Pinpoint the cell where the given text exists, returning its [X, Y] midpoint coordinate. 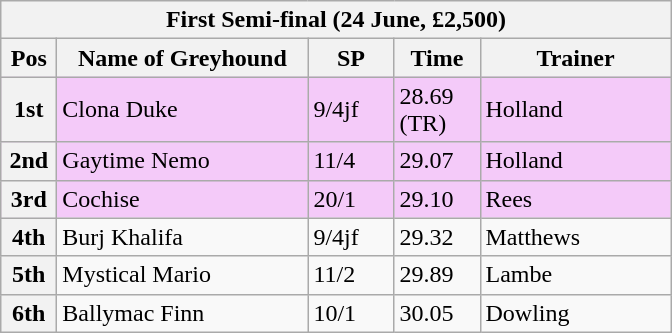
3rd [29, 199]
29.07 [437, 161]
Gaytime Nemo [182, 161]
4th [29, 237]
Trainer [576, 58]
SP [351, 58]
30.05 [437, 313]
Burj Khalifa [182, 237]
Rees [576, 199]
20/1 [351, 199]
First Semi-final (24 June, £2,500) [336, 20]
Time [437, 58]
11/2 [351, 275]
Dowling [576, 313]
Cochise [182, 199]
6th [29, 313]
Pos [29, 58]
11/4 [351, 161]
29.89 [437, 275]
Clona Duke [182, 110]
1st [29, 110]
Lambe [576, 275]
2nd [29, 161]
10/1 [351, 313]
29.32 [437, 237]
Name of Greyhound [182, 58]
Matthews [576, 237]
5th [29, 275]
Ballymac Finn [182, 313]
29.10 [437, 199]
Mystical Mario [182, 275]
28.69 (TR) [437, 110]
